For the text-containing cell, return its midpoint in (X, Y) coordinate format. 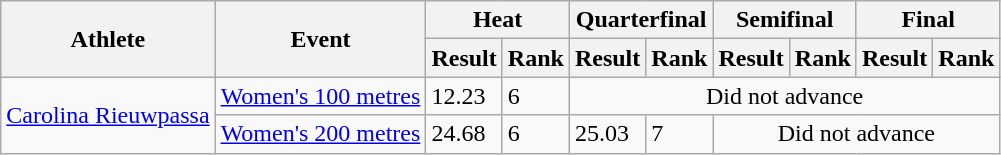
Final (928, 20)
Quarterfinal (641, 20)
24.68 (464, 134)
Women's 100 metres (320, 96)
Women's 200 metres (320, 134)
Event (320, 39)
Heat (498, 20)
7 (680, 134)
12.23 (464, 96)
Carolina Rieuwpassa (108, 115)
Athlete (108, 39)
Semifinal (785, 20)
25.03 (607, 134)
